For the text-containing cell, return its midpoint in [x, y] coordinate format. 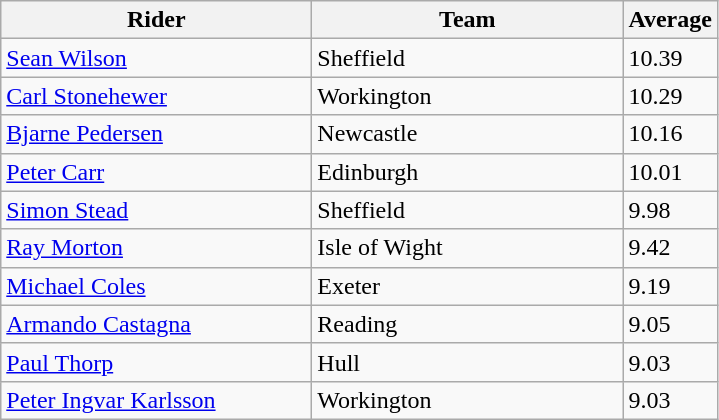
10.01 [670, 172]
9.05 [670, 324]
Armando Castagna [156, 324]
10.39 [670, 58]
Hull [468, 362]
Bjarne Pedersen [156, 134]
9.42 [670, 248]
9.19 [670, 286]
Sean Wilson [156, 58]
Isle of Wight [468, 248]
Rider [156, 20]
Reading [468, 324]
Team [468, 20]
Average [670, 20]
Exeter [468, 286]
Simon Stead [156, 210]
Carl Stonehewer [156, 96]
Peter Carr [156, 172]
9.98 [670, 210]
Michael Coles [156, 286]
Edinburgh [468, 172]
Ray Morton [156, 248]
Newcastle [468, 134]
Paul Thorp [156, 362]
10.29 [670, 96]
10.16 [670, 134]
Peter Ingvar Karlsson [156, 400]
